Identify which cell holds the provided text, then report its (X, Y) central coordinate. 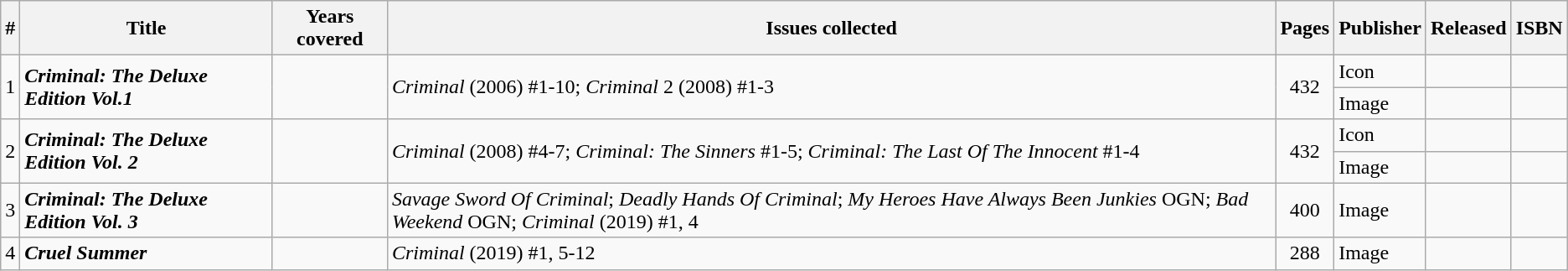
4 (10, 253)
ISBN (1540, 29)
Criminal: The Deluxe Edition Vol.1 (146, 87)
2 (10, 151)
400 (1305, 210)
Title (146, 29)
1 (10, 87)
Issues collected (831, 29)
Criminal: The Deluxe Edition Vol. 2 (146, 151)
288 (1305, 253)
Criminal: The Deluxe Edition Vol. 3 (146, 210)
Years covered (330, 29)
3 (10, 210)
Criminal (2008) #4-7; Criminal: The Sinners #1-5; Criminal: The Last Of The Innocent #1-4 (831, 151)
Released (1468, 29)
Pages (1305, 29)
# (10, 29)
Publisher (1380, 29)
Criminal (2006) #1-10; Criminal 2 (2008) #1-3 (831, 87)
Criminal (2019) #1, 5-12 (831, 253)
Savage Sword Of Criminal; Deadly Hands Of Criminal; My Heroes Have Always Been Junkies OGN; Bad Weekend OGN; Criminal (2019) #1, 4 (831, 210)
Cruel Summer (146, 253)
